Determine the [x, y] coordinate at the center of the cell enclosing the given text.  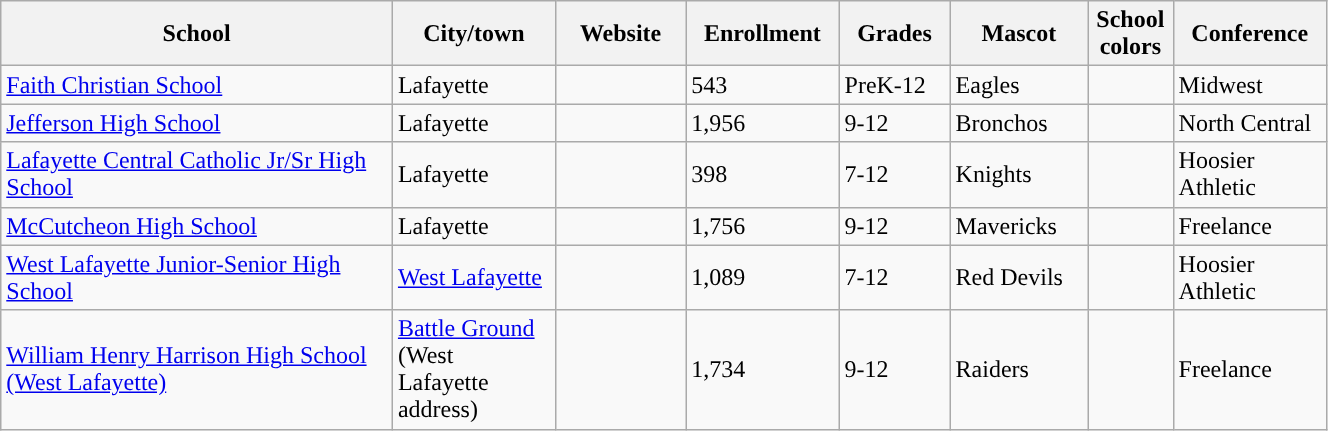
Lafayette Central Catholic Jr/Sr High School [197, 174]
School colors [1130, 34]
Conference [1250, 34]
Mascot [1019, 34]
School [197, 34]
Faith Christian School [197, 85]
Mavericks [1019, 226]
Website [620, 34]
William Henry Harrison High School (West Lafayette) [197, 370]
West Lafayette [474, 278]
1,734 [762, 370]
West Lafayette Junior-Senior High School [197, 278]
1,956 [762, 123]
Raiders [1019, 370]
Midwest [1250, 85]
543 [762, 85]
1,756 [762, 226]
City/town [474, 34]
Red Devils [1019, 278]
Knights [1019, 174]
Bronchos [1019, 123]
1,089 [762, 278]
McCutcheon High School [197, 226]
398 [762, 174]
Battle Ground (West Lafayette address) [474, 370]
PreK-12 [894, 85]
North Central [1250, 123]
Enrollment [762, 34]
Grades [894, 34]
Eagles [1019, 85]
Jefferson High School [197, 123]
